Identify which cell holds the provided text, then report its (X, Y) central coordinate. 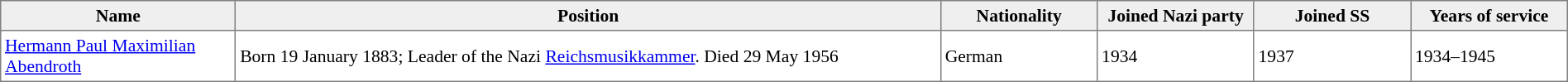
Position (589, 16)
1937 (1331, 56)
Name (118, 16)
Nationality (1019, 16)
Years of service (1489, 16)
Joined Nazi party (1176, 16)
1934–1945 (1489, 56)
1934 (1176, 56)
German (1019, 56)
Born 19 January 1883; Leader of the Nazi Reichsmusikkammer. Died 29 May 1956 (589, 56)
Hermann Paul Maximilian Abendroth (118, 56)
Joined SS (1331, 16)
